Capture the cell that displays the provided text and extract its (x, y) central coordinate. 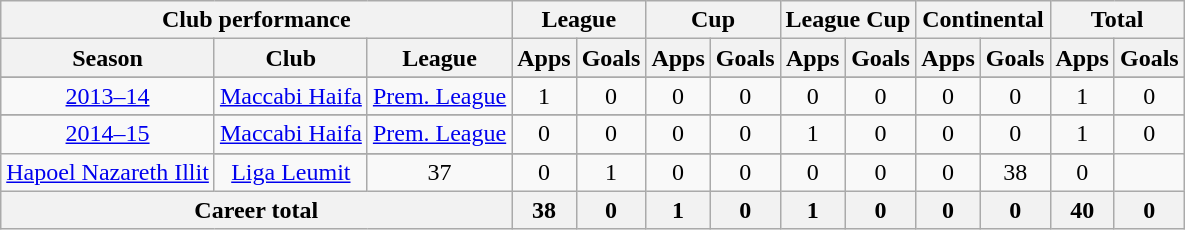
40 (1082, 210)
2013–14 (108, 96)
League Cup (848, 20)
Continental (983, 20)
Hapoel Nazareth Illit (108, 172)
Club (290, 58)
Liga Leumit (290, 172)
37 (439, 172)
Club performance (256, 20)
Career total (256, 210)
2014–15 (108, 134)
Total (1117, 20)
Season (108, 58)
Cup (713, 20)
